Detect which cell encompasses the target text, then output its [x, y] center coordinate. 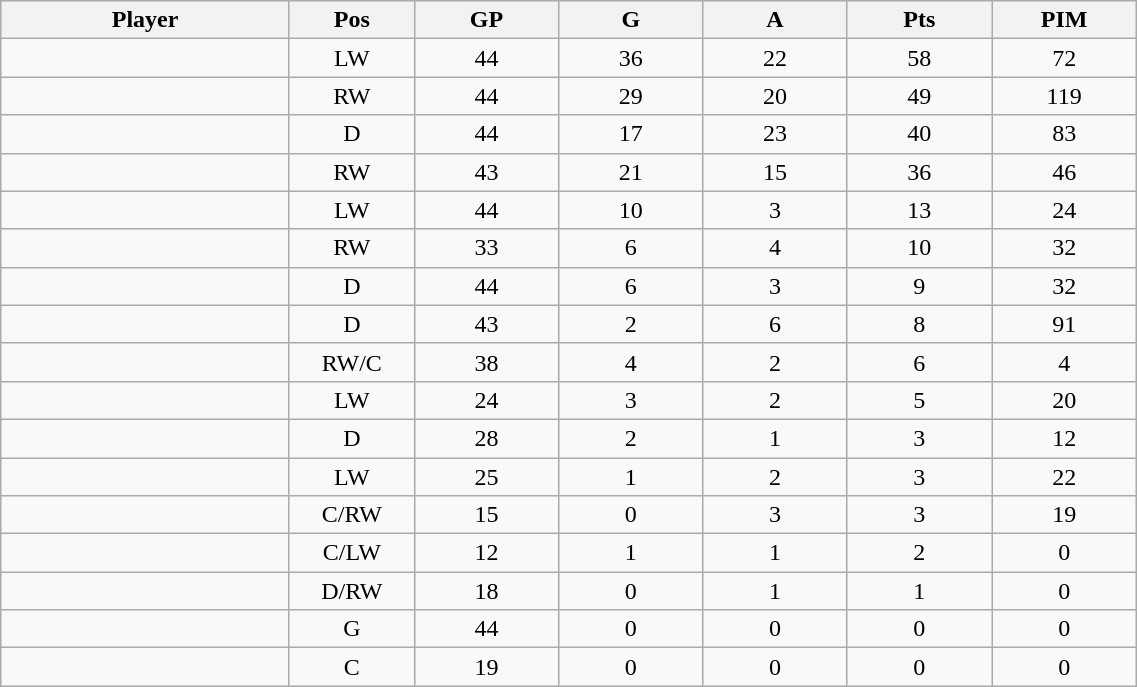
17 [631, 134]
58 [919, 58]
72 [1064, 58]
21 [631, 172]
D/RW [352, 591]
49 [919, 96]
38 [486, 362]
RW/C [352, 362]
29 [631, 96]
8 [919, 324]
119 [1064, 96]
40 [919, 134]
PIM [1064, 20]
18 [486, 591]
91 [1064, 324]
Pos [352, 20]
C [352, 667]
13 [919, 210]
A [775, 20]
83 [1064, 134]
C/LW [352, 553]
Player [146, 20]
25 [486, 477]
5 [919, 400]
33 [486, 248]
Pts [919, 20]
46 [1064, 172]
9 [919, 286]
GP [486, 20]
C/RW [352, 515]
28 [486, 438]
23 [775, 134]
